Extract the (x, y) coordinate from the center of the cell holding the provided text.  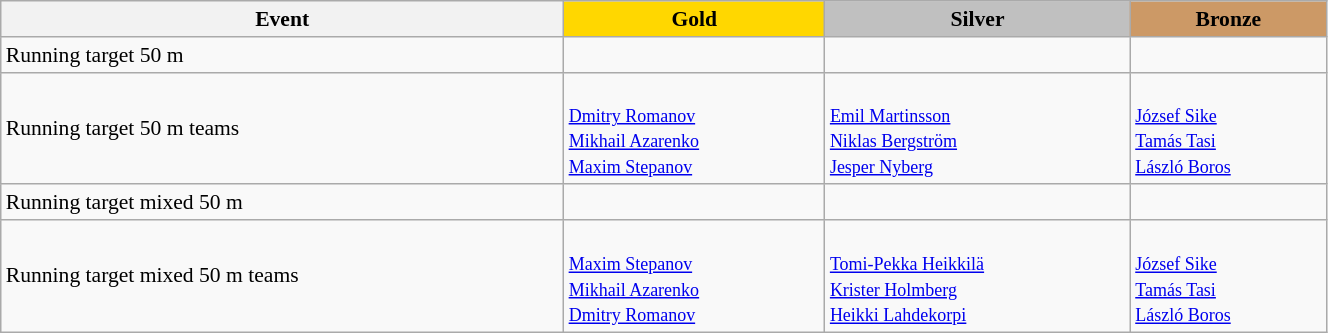
Silver (978, 19)
Tomi-Pekka HeikkiläKrister HolmbergHeikki Lahdekorpi (978, 276)
Running target 50 m (282, 55)
Running target 50 m teams (282, 128)
Dmitry RomanovMikhail AzarenkoMaxim Stepanov (694, 128)
Bronze (1228, 19)
Maxim StepanovMikhail AzarenkoDmitry Romanov (694, 276)
Running target mixed 50 m teams (282, 276)
Event (282, 19)
Running target mixed 50 m (282, 203)
Gold (694, 19)
Emil MartinssonNiklas BergströmJesper Nyberg (978, 128)
